For the text-containing cell, return its midpoint in (X, Y) coordinate format. 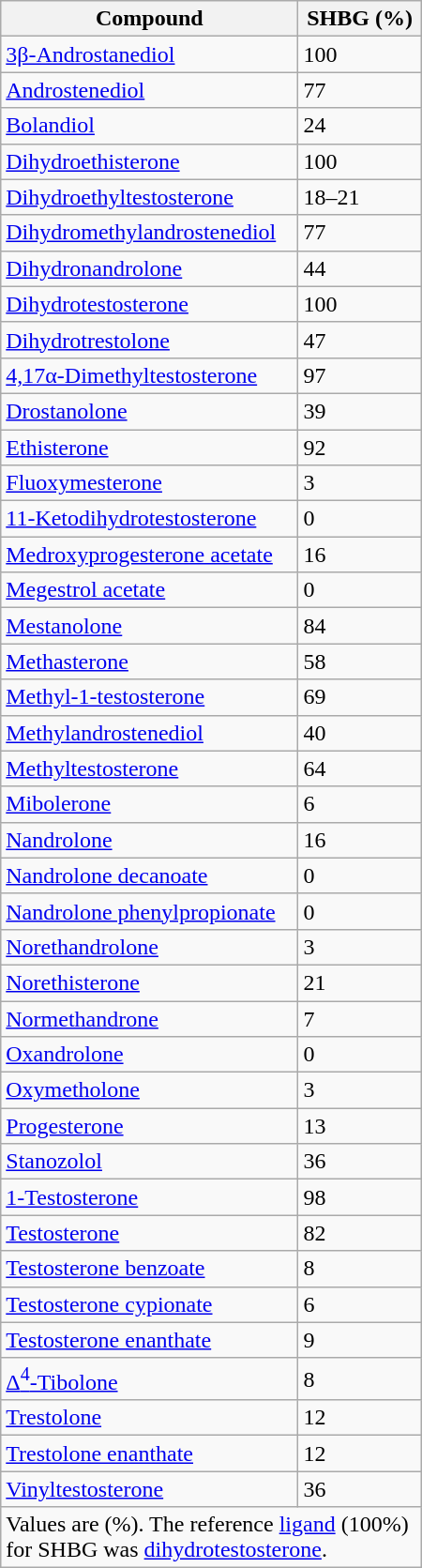
Medroxyprogesterone acetate (150, 555)
9 (360, 1340)
39 (360, 411)
Trestolone (150, 1418)
24 (360, 126)
13 (360, 1126)
Oxandrolone (150, 1055)
Methasterone (150, 662)
Δ4-Tibolone (150, 1379)
Compound (150, 19)
Ethisterone (150, 448)
Methyltestosterone (150, 769)
11-Ketodihydrotestosterone (150, 519)
Dihydromethylandrostenediol (150, 233)
Dihydrotestosterone (150, 304)
Mestanolone (150, 626)
44 (360, 268)
Drostanolone (150, 411)
SHBG (%) (360, 19)
Nandrolone phenylpropionate (150, 911)
Dihydroethyltestosterone (150, 197)
58 (360, 662)
21 (360, 982)
Testosterone benzoate (150, 1269)
Dihydronandrolone (150, 268)
Megestrol acetate (150, 590)
Bolandiol (150, 126)
1-Testosterone (150, 1197)
Vinyltestosterone (150, 1489)
18–21 (360, 197)
Mibolerone (150, 804)
Androstenediol (150, 90)
Norethisterone (150, 982)
84 (360, 626)
Methyl-1-testosterone (150, 697)
47 (360, 340)
4,17α-Dimethyltestosterone (150, 375)
Trestolone enanthate (150, 1454)
Testosterone enanthate (150, 1340)
Methylandrostenediol (150, 733)
7 (360, 1018)
3β-Androstanediol (150, 54)
97 (360, 375)
Values are (%). The reference ligand (100%) for SHBG was dihydrotestosterone. (211, 1537)
69 (360, 697)
Nandrolone (150, 840)
Fluoxymesterone (150, 483)
82 (360, 1233)
Norethandrolone (150, 947)
92 (360, 448)
40 (360, 733)
Dihydrotrestolone (150, 340)
Oxymetholone (150, 1090)
Testosterone cypionate (150, 1304)
Testosterone (150, 1233)
Normethandrone (150, 1018)
Progesterone (150, 1126)
64 (360, 769)
98 (360, 1197)
Dihydroethisterone (150, 161)
Nandrolone decanoate (150, 875)
Stanozolol (150, 1162)
